Output the [X, Y] coordinate of the center of the cell containing the given text.  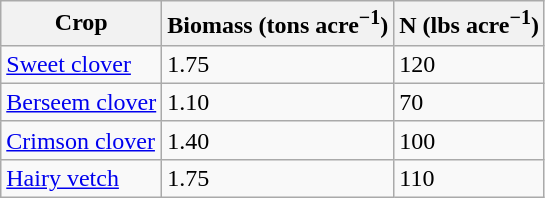
Sweet clover [82, 64]
1.40 [278, 140]
Berseem clover [82, 102]
1.10 [278, 102]
120 [470, 64]
100 [470, 140]
110 [470, 178]
N (lbs acre−1) [470, 24]
70 [470, 102]
Hairy vetch [82, 178]
Crop [82, 24]
Biomass (tons acre−1) [278, 24]
Crimson clover [82, 140]
